Locate the cell with the specified text and output its [X, Y] center coordinate. 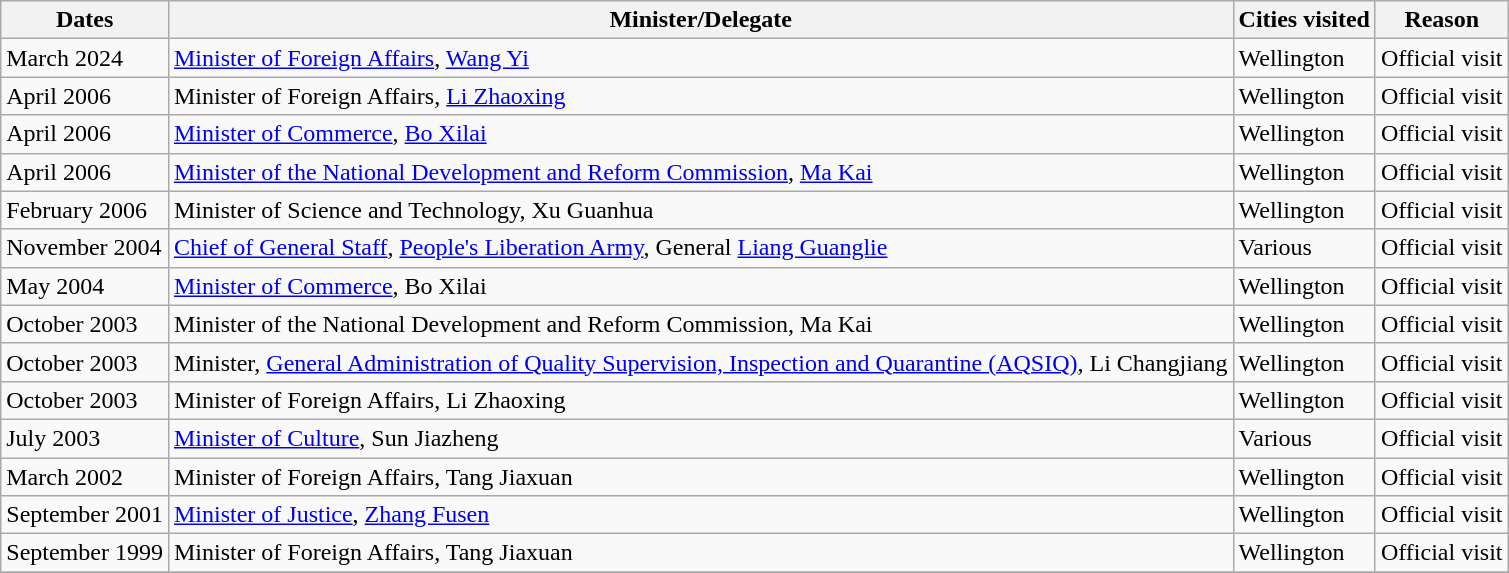
Dates [85, 20]
Chief of General Staff, People's Liberation Army, General Liang Guanglie [700, 248]
March 2002 [85, 477]
Cities visited [1304, 20]
February 2006 [85, 210]
Minister, General Administration of Quality Supervision, Inspection and Quarantine (AQSIQ), Li Changjiang [700, 362]
Minister of Foreign Affairs, Wang Yi [700, 58]
May 2004 [85, 286]
November 2004 [85, 248]
Minister of Science and Technology, Xu Guanhua [700, 210]
Minister of Culture, Sun Jiazheng [700, 438]
March 2024 [85, 58]
September 2001 [85, 515]
Minister of Justice, Zhang Fusen [700, 515]
July 2003 [85, 438]
September 1999 [85, 553]
Reason [1442, 20]
Minister/Delegate [700, 20]
